Output the [x, y] coordinate of the center of the cell containing the given text.  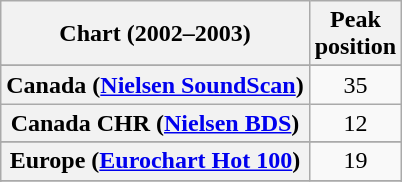
Canada CHR (Nielsen BDS) [155, 123]
Europe (Eurochart Hot 100) [155, 161]
Chart (2002–2003) [155, 34]
Peakposition [355, 34]
12 [355, 123]
35 [355, 85]
19 [355, 161]
Canada (Nielsen SoundScan) [155, 85]
